Locate the cell with the specified text and output its [x, y] center coordinate. 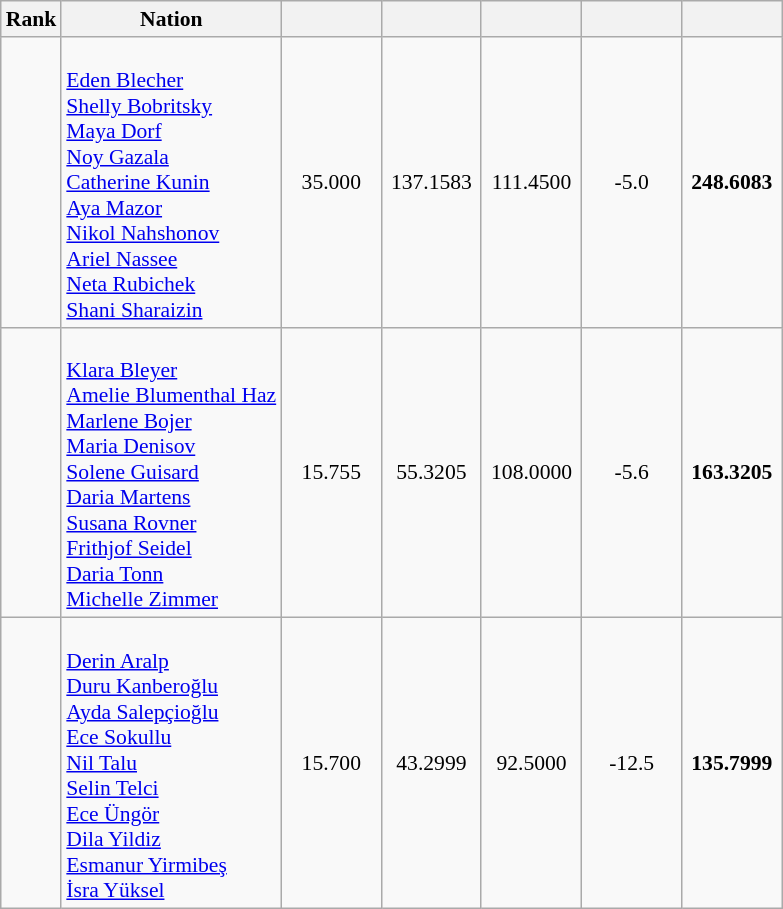
15.755 [331, 472]
Nation [171, 19]
111.4500 [531, 182]
55.3205 [431, 472]
-5.6 [632, 472]
248.6083 [732, 182]
43.2999 [431, 764]
163.3205 [732, 472]
-5.0 [632, 182]
92.5000 [531, 764]
Eden BlecherShelly BobritskyMaya DorfNoy GazalaCatherine KuninAya MazorNikol NahshonovAriel NasseeNeta RubichekShani Sharaizin [171, 182]
Derin AralpDuru KanberoğluAyda SalepçioğluEce SokulluNil TaluSelin TelciEce ÜngörDila YildizEsmanur Yirmibeşİsra Yüksel [171, 764]
137.1583 [431, 182]
-12.5 [632, 764]
35.000 [331, 182]
Rank [32, 19]
Klara BleyerAmelie Blumenthal HazMarlene BojerMaria DenisovSolene GuisardDaria MartensSusana RovnerFrithjof SeidelDaria TonnMichelle Zimmer [171, 472]
15.700 [331, 764]
108.0000 [531, 472]
135.7999 [732, 764]
